Return [x, y] of the center of cell containing provided text 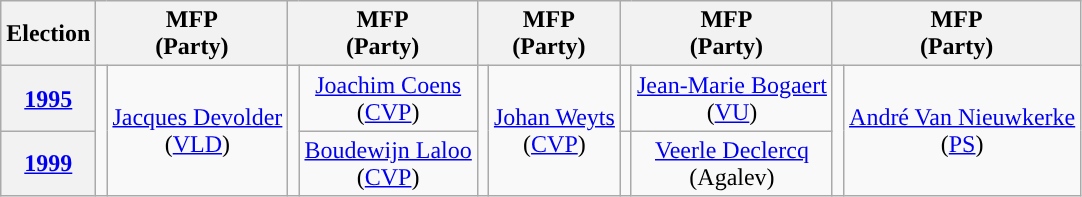
Veerle Declercq(Agalev) [732, 164]
Johan Weyts(CVP) [554, 131]
Boudewijn Laloo(CVP) [388, 164]
Jacques Devolder(VLD) [198, 131]
Election [48, 34]
André Van Nieuwkerke(PS) [962, 131]
1999 [48, 164]
1995 [48, 98]
Joachim Coens(CVP) [388, 98]
Jean-Marie Bogaert(VU) [732, 98]
